Capture the cell that displays the provided text and extract its [x, y] central coordinate. 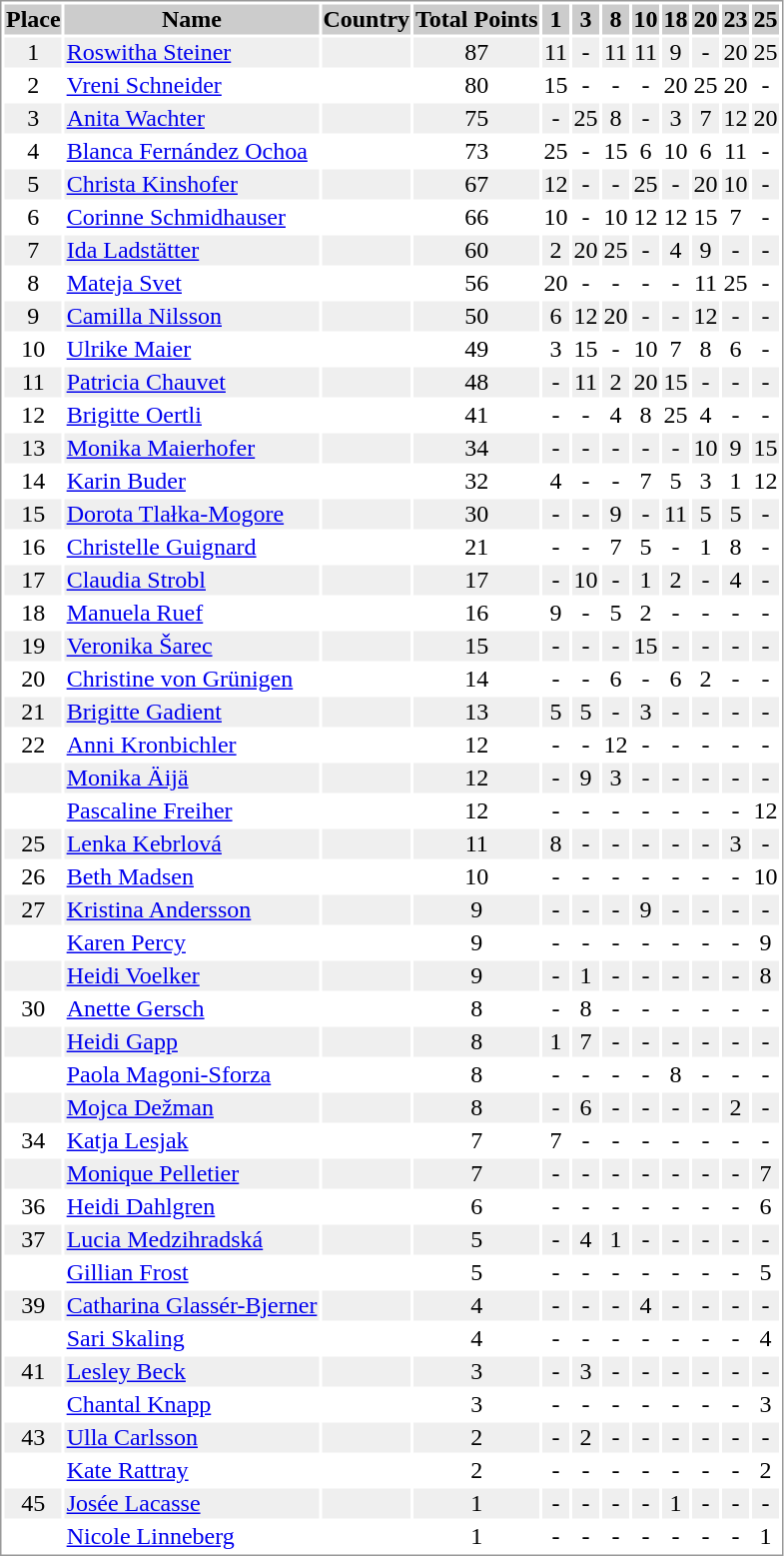
37 [33, 1240]
Mateja Svet [192, 283]
Christa Kinshofer [192, 185]
Ulla Carlsson [192, 1438]
Katja Lesjak [192, 1140]
Veronika Šarec [192, 647]
Sari Skaling [192, 1338]
Claudia Strobl [192, 581]
Gillian Frost [192, 1272]
Anni Kronbichler [192, 745]
Catharina Glassér-Bjerner [192, 1306]
Josée Lacasse [192, 1504]
Total Points [477, 19]
Ida Ladstätter [192, 251]
Karen Percy [192, 942]
Monika Äijä [192, 778]
Anita Wachter [192, 119]
26 [33, 876]
60 [477, 251]
Brigitte Gadient [192, 713]
Paola Magoni-Sforza [192, 1074]
Corinne Schmidhauser [192, 217]
32 [477, 481]
Kate Rattray [192, 1470]
Heidi Dahlgren [192, 1206]
Monika Maierhofer [192, 449]
Ulrike Maier [192, 349]
Dorota Tlałka-Mogore [192, 515]
Patricia Chauvet [192, 383]
Christelle Guignard [192, 547]
Lucia Medzihradská [192, 1240]
66 [477, 217]
43 [33, 1438]
Anette Gersch [192, 1008]
Heidi Voelker [192, 976]
Camilla Nilsson [192, 317]
45 [33, 1504]
Heidi Gapp [192, 1042]
22 [33, 745]
Lenka Kebrlová [192, 844]
Name [192, 19]
36 [33, 1206]
80 [477, 85]
87 [477, 53]
23 [735, 19]
Country [367, 19]
50 [477, 317]
Beth Madsen [192, 876]
Manuela Ruef [192, 613]
Mojca Dežman [192, 1108]
Kristina Andersson [192, 910]
49 [477, 349]
Roswitha Steiner [192, 53]
48 [477, 383]
Place [33, 19]
Brigitte Oertli [192, 415]
39 [33, 1306]
27 [33, 910]
19 [33, 647]
67 [477, 185]
56 [477, 283]
Lesley Beck [192, 1372]
Monique Pelletier [192, 1174]
Karin Buder [192, 481]
Chantal Knapp [192, 1404]
73 [477, 151]
Blanca Fernández Ochoa [192, 151]
Pascaline Freiher [192, 810]
Christine von Grünigen [192, 679]
75 [477, 119]
Vreni Schneider [192, 85]
Nicole Linneberg [192, 1536]
